Return the [X, Y] coordinate for the center point of the cell that contains the specified text.  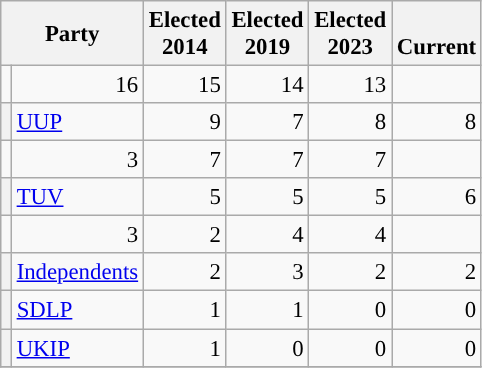
Elected2019 [268, 34]
15 [184, 85]
13 [350, 85]
6 [437, 197]
Independents [77, 273]
9 [184, 122]
UKIP [77, 348]
Elected2023 [350, 34]
TUV [77, 197]
Elected2014 [184, 34]
SDLP [77, 310]
Current [437, 34]
16 [77, 85]
Party [72, 34]
UUP [77, 122]
14 [268, 85]
